Identify which cell holds the provided text, then report its [X, Y] central coordinate. 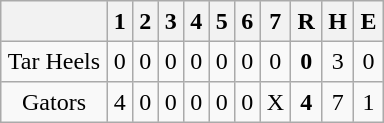
R [306, 21]
6 [247, 21]
Tar Heels [54, 61]
Gators [54, 102]
X [276, 102]
5 [222, 21]
2 [145, 21]
E [369, 21]
H [338, 21]
